Locate the cell with the specified text and output its (x, y) center coordinate. 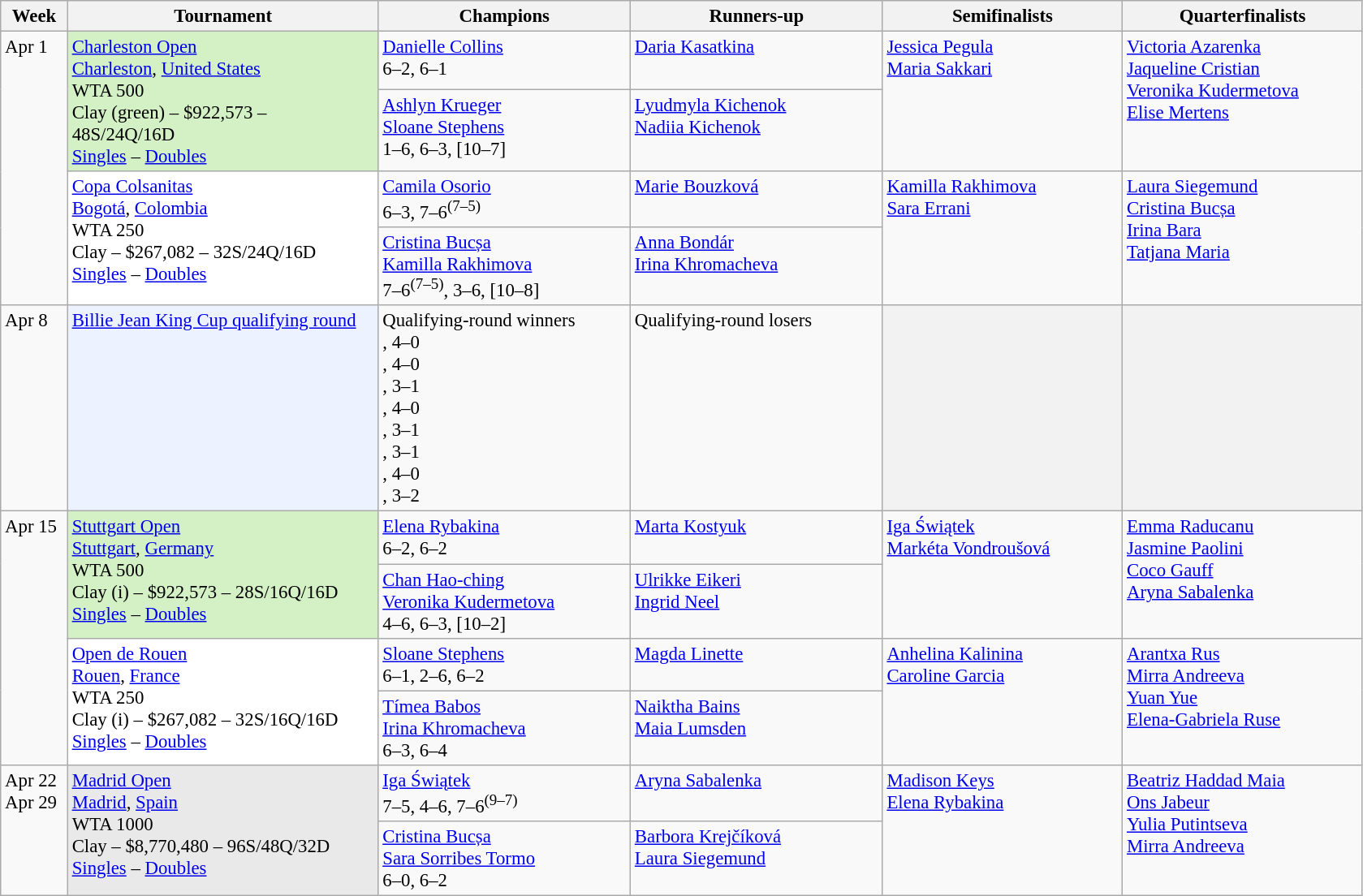
Apr 22 Apr 29 (34, 829)
Kamilla Rakhimova Sara Errani (1003, 239)
Quarterfinalists (1243, 16)
Elena Rybakina 6–2, 6–2 (505, 537)
Charleston Open Charleston, United States WTA 500 Clay (green) – $922,573 – 48S/24Q/16D Singles – Doubles (222, 102)
Open de Rouen Rouen, France WTA 250 Clay (i) – $267,082 – 32S/16Q/16D Singles – Doubles (222, 701)
Champions (505, 16)
Runners-up (757, 16)
Apr 15 (34, 638)
Aryna Sabalenka (757, 792)
Jessica Pegula Maria Sakkari (1003, 102)
Iga Świątek 7–5, 4–6, 7–6(9–7) (505, 792)
Marie Bouzková (757, 200)
Daria Kasatkina (757, 60)
Anhelina Kalinina Caroline Garcia (1003, 701)
Tournament (222, 16)
Madison Keys Elena Rybakina (1003, 829)
Iga Świątek Markéta Vondroušová (1003, 575)
Sloane Stephens 6–1, 2–6, 6–2 (505, 664)
Danielle Collins 6–2, 6–1 (505, 60)
Qualifying-round losers (757, 408)
Ulrikke Eikeri Ingrid Neel (757, 601)
Tímea Babos Irina Khromacheva 6–3, 6–4 (505, 728)
Chan Hao-ching Veronika Kudermetova 4–6, 6–3, [10–2] (505, 601)
Qualifying-round winners, 4–0 , 4–0 , 3–1 , 4–0 , 3–1 , 3–1 , 4–0 , 3–2 (505, 408)
Lyudmyla Kichenok Nadiia Kichenok (757, 130)
Beatriz Haddad Maia Ons Jabeur Yulia Putintseva Mirra Andreeva (1243, 829)
Apr 1 (34, 169)
Anna Bondár Irina Khromacheva (757, 266)
Cristina Bucșa Kamilla Rakhimova 7–6(7–5), 3–6, [10–8] (505, 266)
Copa Colsanitas Bogotá, Colombia WTA 250 Clay – $267,082 – 32S/24Q/16D Singles – Doubles (222, 239)
Ashlyn Krueger Sloane Stephens 1–6, 6–3, [10–7] (505, 130)
Barbora Krejčíková Laura Siegemund (757, 859)
Stuttgart Open Stuttgart, Germany WTA 500 Clay (i) – $922,573 – 28S/16Q/16D Singles – Doubles (222, 575)
Arantxa Rus Mirra Andreeva Yuan Yue Elena-Gabriela Ruse (1243, 701)
Marta Kostyuk (757, 537)
Emma Raducanu Jasmine Paolini Coco Gauff Aryna Sabalenka (1243, 575)
Billie Jean King Cup qualifying round (222, 408)
Semifinalists (1003, 16)
Apr 8 (34, 408)
Naiktha Bains Maia Lumsden (757, 728)
Madrid Open Madrid, Spain WTA 1000 Clay – $8,770,480 – 96S/48Q/32D Singles – Doubles (222, 829)
Camila Osorio 6–3, 7–6(7–5) (505, 200)
Victoria Azarenka Jaqueline Cristian Veronika Kudermetova Elise Mertens (1243, 102)
Laura Siegemund Cristina Bucșa Irina Bara Tatjana Maria (1243, 239)
Magda Linette (757, 664)
Week (34, 16)
Cristina Bucșa Sara Sorribes Tormo 6–0, 6–2 (505, 859)
